Search for the cell housing the specified text and yield its (x, y) center coordinate. 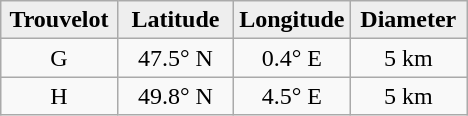
H (59, 96)
Trouvelot (59, 20)
0.4° E (292, 58)
4.5° E (292, 96)
Latitude (175, 20)
Longitude (292, 20)
G (59, 58)
Diameter (408, 20)
47.5° N (175, 58)
49.8° N (175, 96)
